Search for the cell housing the specified text and yield its (x, y) center coordinate. 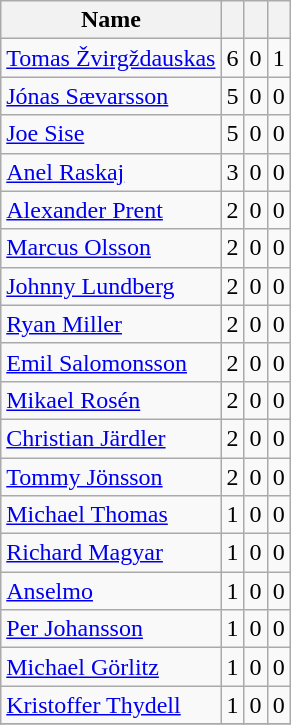
Michael Görlitz (111, 667)
Christian Järdler (111, 438)
3 (232, 172)
Michael Thomas (111, 515)
Per Johansson (111, 629)
Alexander Prent (111, 210)
Tomas Žvirgždauskas (111, 58)
Emil Salomonsson (111, 362)
6 (232, 58)
Jónas Sævarsson (111, 96)
Johnny Lundberg (111, 286)
Richard Magyar (111, 553)
Kristoffer Thydell (111, 705)
Marcus Olsson (111, 248)
Ryan Miller (111, 324)
Name (111, 20)
Anselmo (111, 591)
Anel Raskaj (111, 172)
Joe Sise (111, 134)
Mikael Rosén (111, 400)
Tommy Jönsson (111, 477)
